Determine the (x, y) coordinate at the center of the cell enclosing the given text.  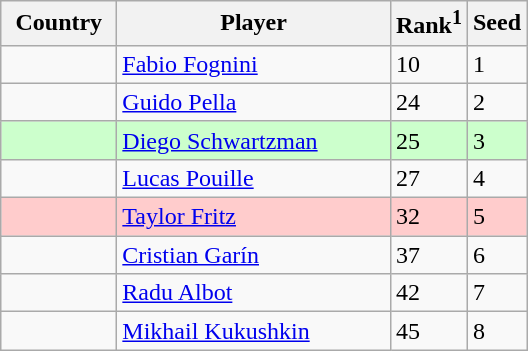
Guido Pella (254, 102)
Player (254, 24)
25 (428, 140)
45 (428, 331)
Seed (496, 24)
3 (496, 140)
6 (496, 255)
32 (428, 217)
Lucas Pouille (254, 178)
2 (496, 102)
5 (496, 217)
27 (428, 178)
10 (428, 64)
7 (496, 293)
37 (428, 255)
Radu Albot (254, 293)
24 (428, 102)
Fabio Fognini (254, 64)
1 (496, 64)
Mikhail Kukushkin (254, 331)
Country (59, 24)
Rank1 (428, 24)
8 (496, 331)
Cristian Garín (254, 255)
Taylor Fritz (254, 217)
4 (496, 178)
Diego Schwartzman (254, 140)
42 (428, 293)
